Return the [X, Y] coordinate for the center point of the cell that contains the specified text.  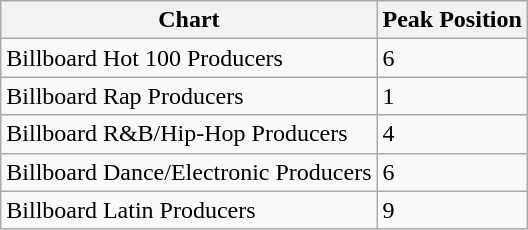
4 [452, 134]
Billboard Rap Producers [189, 96]
Billboard Latin Producers [189, 210]
Chart [189, 20]
Peak Position [452, 20]
Billboard Hot 100 Producers [189, 58]
9 [452, 210]
Billboard Dance/Electronic Producers [189, 172]
Billboard R&B/Hip-Hop Producers [189, 134]
1 [452, 96]
